Find where the given text appears and provide that cell's center as [X, Y] coordinate. 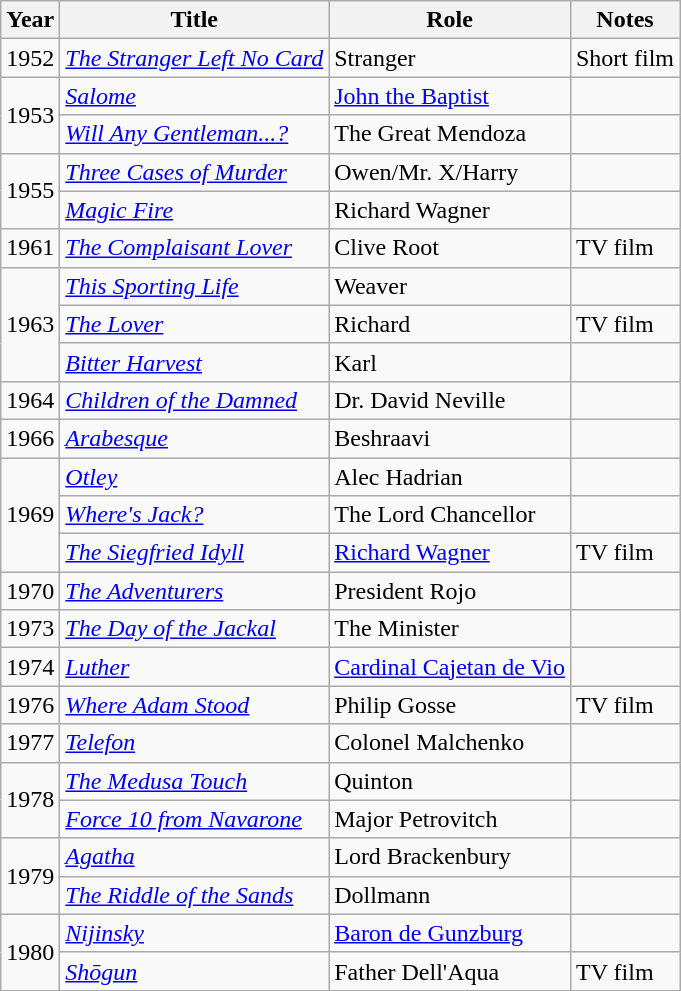
Cardinal Cajetan de Vio [450, 667]
Salome [194, 96]
Where's Jack? [194, 515]
Dollmann [450, 895]
Title [194, 20]
Bitter Harvest [194, 362]
Weaver [450, 286]
1974 [30, 667]
President Rojo [450, 591]
The Day of the Jackal [194, 629]
Role [450, 20]
Three Cases of Murder [194, 172]
The Stranger Left No Card [194, 58]
Baron de Gunzburg [450, 933]
The Adventurers [194, 591]
Stranger [450, 58]
1976 [30, 705]
The Lord Chancellor [450, 515]
Year [30, 20]
Clive Root [450, 248]
Notes [624, 20]
The Medusa Touch [194, 781]
Philip Gosse [450, 705]
John the Baptist [450, 96]
Arabesque [194, 438]
Quinton [450, 781]
1961 [30, 248]
1979 [30, 876]
1977 [30, 743]
Alec Hadrian [450, 477]
1966 [30, 438]
Colonel Malchenko [450, 743]
Karl [450, 362]
The Siegfried Idyll [194, 553]
Lord Brackenbury [450, 857]
The Riddle of the Sands [194, 895]
Richard [450, 324]
1964 [30, 400]
Luther [194, 667]
1970 [30, 591]
Nijinsky [194, 933]
1973 [30, 629]
Will Any Gentleman...? [194, 134]
Children of the Damned [194, 400]
Shōgun [194, 971]
1978 [30, 800]
1955 [30, 191]
1963 [30, 324]
1952 [30, 58]
The Minister [450, 629]
The Lover [194, 324]
Major Petrovitch [450, 819]
Father Dell'Aqua [450, 971]
The Great Mendoza [450, 134]
1953 [30, 115]
The Complaisant Lover [194, 248]
Where Adam Stood [194, 705]
Owen/Mr. X/Harry [450, 172]
1969 [30, 515]
Short film [624, 58]
Otley [194, 477]
Beshraavi [450, 438]
1980 [30, 952]
Force 10 from Navarone [194, 819]
Dr. David Neville [450, 400]
Agatha [194, 857]
This Sporting Life [194, 286]
Telefon [194, 743]
Magic Fire [194, 210]
